Output the [X, Y] coordinate of the center of the cell containing the given text.  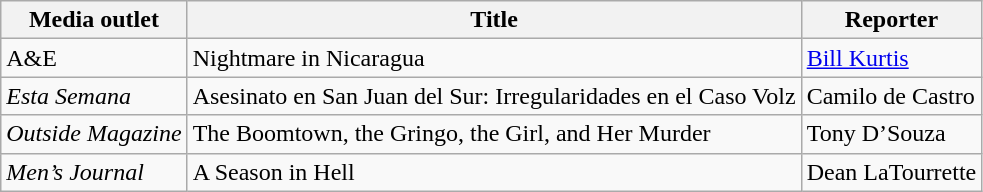
Esta Semana [94, 96]
A Season in Hell [494, 172]
Bill Kurtis [892, 58]
Outside Magazine [94, 134]
Nightmare in Nicaragua [494, 58]
Men’s Journal [94, 172]
Title [494, 20]
A&E [94, 58]
Reporter [892, 20]
Asesinato en San Juan del Sur: Irregularidades en el Caso Volz [494, 96]
Media outlet [94, 20]
Dean LaTourrette [892, 172]
Tony D’Souza [892, 134]
The Boomtown, the Gringo, the Girl, and Her Murder [494, 134]
Camilo de Castro [892, 96]
